Find where the given text appears and provide that cell's center as [x, y] coordinate. 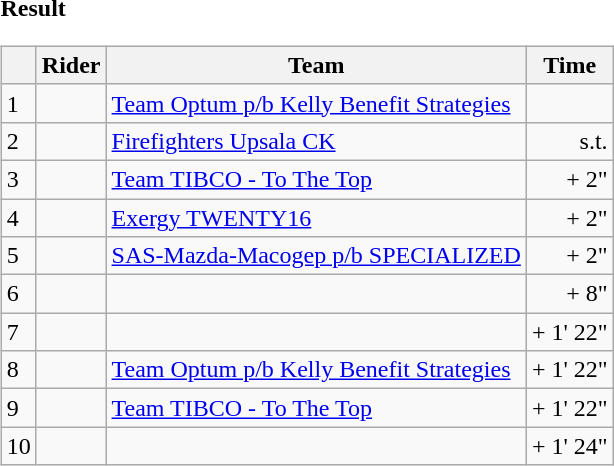
Time [570, 65]
+ 1' 24" [570, 446]
4 [18, 217]
+ 8" [570, 294]
9 [18, 408]
2 [18, 141]
Exergy TWENTY16 [316, 217]
Firefighters Upsala CK [316, 141]
1 [18, 103]
s.t. [570, 141]
6 [18, 294]
Rider [71, 65]
Team [316, 65]
SAS-Mazda-Macogep p/b SPECIALIZED [316, 256]
5 [18, 256]
3 [18, 179]
10 [18, 446]
7 [18, 332]
8 [18, 370]
